Return the [X, Y] coordinate for the center point of the cell that contains the specified text.  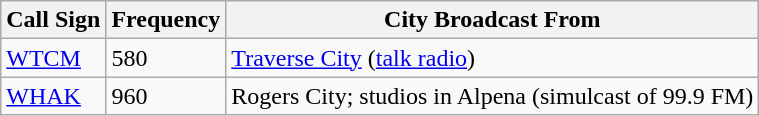
960 [166, 96]
WTCM [54, 58]
Frequency [166, 20]
Rogers City; studios in Alpena (simulcast of 99.9 FM) [492, 96]
City Broadcast From [492, 20]
Traverse City (talk radio) [492, 58]
580 [166, 58]
Call Sign [54, 20]
WHAK [54, 96]
